Identify which cell holds the provided text, then report its (x, y) central coordinate. 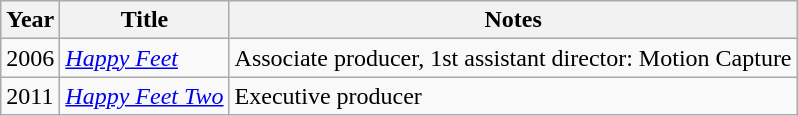
Notes (513, 20)
Associate producer, 1st assistant director: Motion Capture (513, 58)
2011 (30, 96)
2006 (30, 58)
Executive producer (513, 96)
Title (144, 20)
Year (30, 20)
Happy Feet Two (144, 96)
Happy Feet (144, 58)
